Locate the cell with the specified text and output its [x, y] center coordinate. 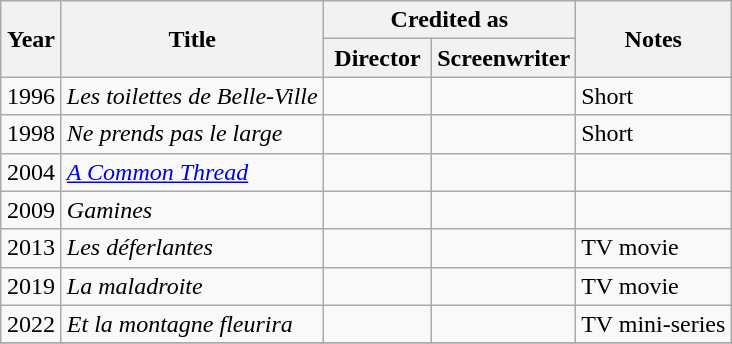
Director [378, 58]
Gamines [192, 210]
2022 [32, 324]
Title [192, 39]
Notes [654, 39]
TV mini-series [654, 324]
A Common Thread [192, 172]
2013 [32, 248]
Ne prends pas le large [192, 134]
Et la montagne fleurira [192, 324]
2009 [32, 210]
1996 [32, 96]
Les toilettes de Belle-Ville [192, 96]
2019 [32, 286]
Les déferlantes [192, 248]
1998 [32, 134]
2004 [32, 172]
Screenwriter [504, 58]
La maladroite [192, 286]
Credited as [449, 20]
Year [32, 39]
